From the cell containing the given text, extract its center point as (x, y) coordinate. 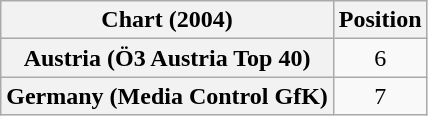
7 (380, 96)
Germany (Media Control GfK) (168, 96)
6 (380, 58)
Austria (Ö3 Austria Top 40) (168, 58)
Chart (2004) (168, 20)
Position (380, 20)
